Return the [x, y] coordinate for the center point of the cell that contains the specified text.  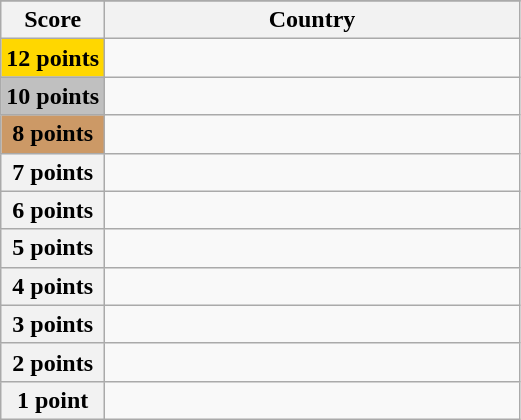
12 points [53, 58]
Country [312, 20]
5 points [53, 248]
3 points [53, 324]
Score [53, 20]
7 points [53, 172]
1 point [53, 400]
4 points [53, 286]
2 points [53, 362]
8 points [53, 134]
6 points [53, 210]
10 points [53, 96]
